Capture the cell that displays the provided text and extract its [x, y] central coordinate. 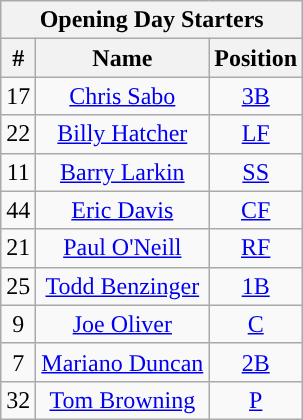
SS [256, 172]
Name [122, 58]
Joe Oliver [122, 324]
2B [256, 362]
P [256, 400]
22 [18, 134]
Barry Larkin [122, 172]
Opening Day Starters [152, 20]
Tom Browning [122, 400]
Billy Hatcher [122, 134]
25 [18, 286]
Chris Sabo [122, 96]
11 [18, 172]
9 [18, 324]
32 [18, 400]
Mariano Duncan [122, 362]
# [18, 58]
Eric Davis [122, 210]
RF [256, 248]
3B [256, 96]
44 [18, 210]
1B [256, 286]
Position [256, 58]
Todd Benzinger [122, 286]
21 [18, 248]
Paul O'Neill [122, 248]
7 [18, 362]
LF [256, 134]
C [256, 324]
17 [18, 96]
CF [256, 210]
